Output the [x, y] coordinate of the center of the cell containing the given text.  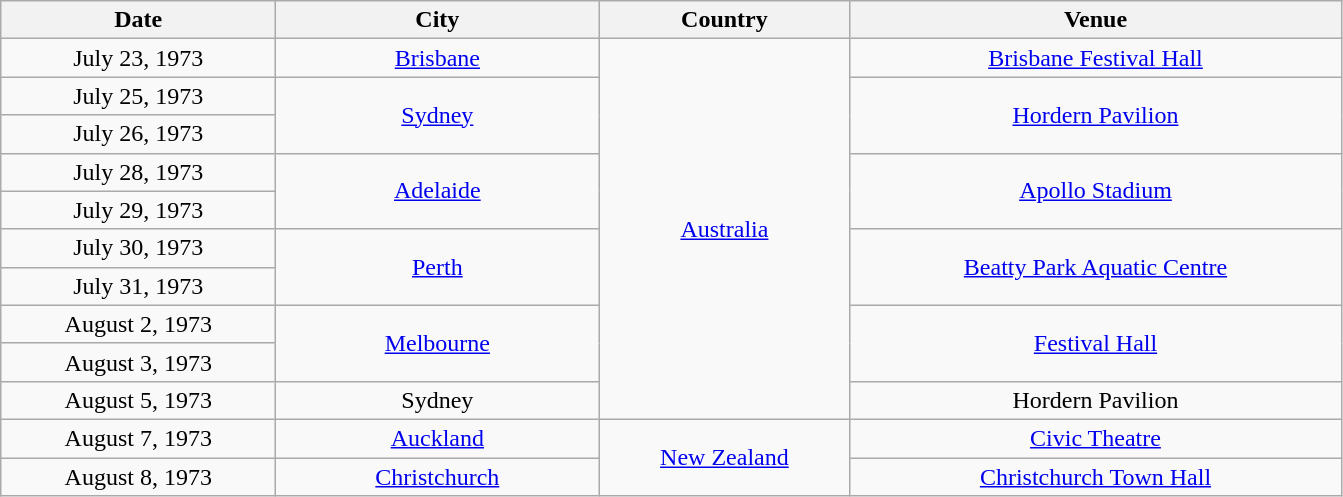
Auckland [438, 438]
Date [138, 20]
August 5, 1973 [138, 400]
City [438, 20]
August 7, 1973 [138, 438]
Melbourne [438, 343]
July 25, 1973 [138, 96]
Beatty Park Aquatic Centre [1096, 267]
Christchurch Town Hall [1096, 477]
July 28, 1973 [138, 172]
August 3, 1973 [138, 362]
Civic Theatre [1096, 438]
July 29, 1973 [138, 210]
August 8, 1973 [138, 477]
Country [724, 20]
Australia [724, 230]
Brisbane Festival Hall [1096, 58]
Apollo Stadium [1096, 191]
Brisbane [438, 58]
July 30, 1973 [138, 248]
July 23, 1973 [138, 58]
August 2, 1973 [138, 324]
Perth [438, 267]
July 31, 1973 [138, 286]
Christchurch [438, 477]
Venue [1096, 20]
New Zealand [724, 457]
Adelaide [438, 191]
July 26, 1973 [138, 134]
Festival Hall [1096, 343]
